Search for the cell housing the specified text and yield its (X, Y) center coordinate. 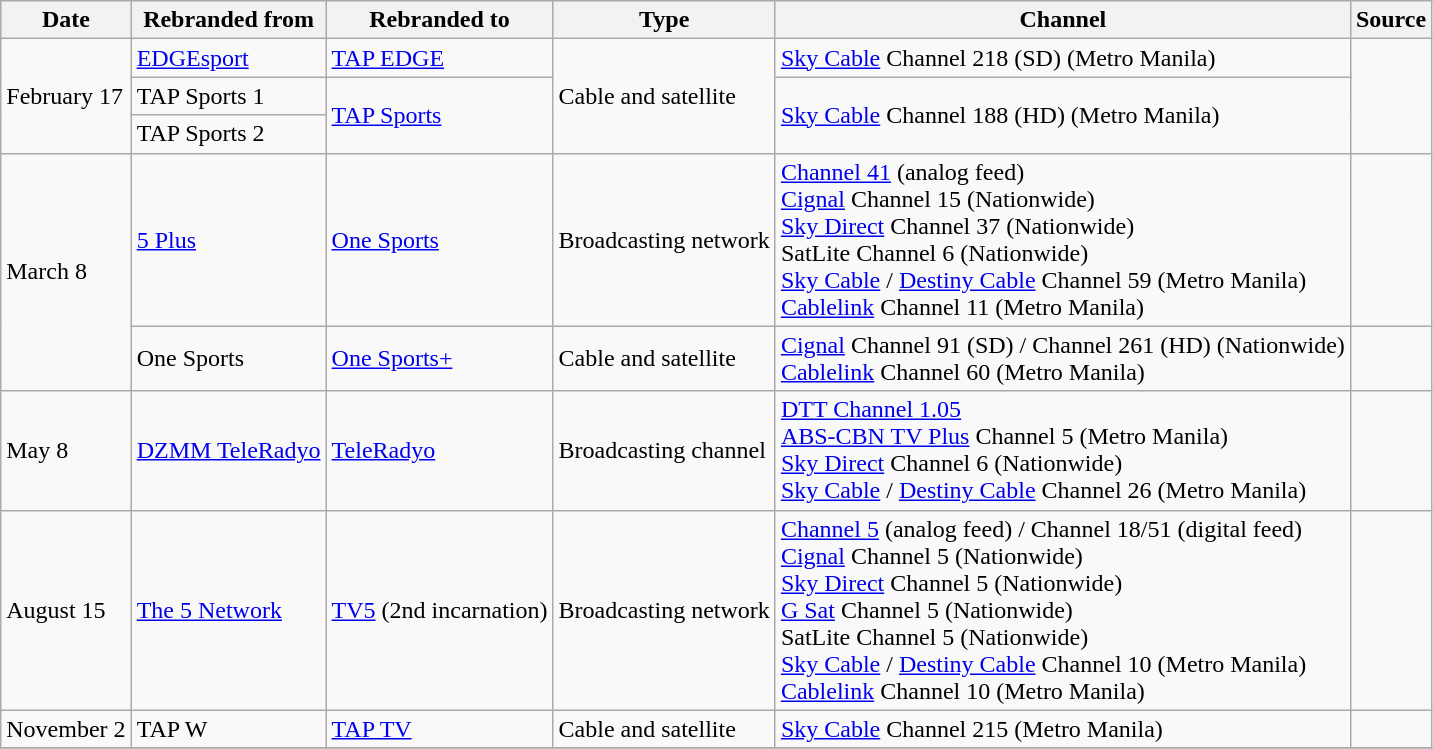
TAP W (228, 729)
TAP EDGE (440, 58)
May 8 (66, 450)
One Sports+ (440, 358)
TV5 (2nd incarnation) (440, 610)
Channel (1062, 20)
TAP Sports 2 (228, 134)
Sky Cable Channel 218 (SD) (Metro Manila) (1062, 58)
Rebranded from (228, 20)
March 8 (66, 272)
TeleRadyo (440, 450)
TAP Sports 1 (228, 96)
TAP TV (440, 729)
Cignal Channel 91 (SD) / Channel 261 (HD) (Nationwide)Cablelink Channel 60 (Metro Manila) (1062, 358)
Rebranded to (440, 20)
DTT Channel 1.05ABS-CBN TV Plus Channel 5 (Metro Manila)Sky Direct Channel 6 (Nationwide)Sky Cable / Destiny Cable Channel 26 (Metro Manila) (1062, 450)
EDGEsport (228, 58)
The 5 Network (228, 610)
November 2 (66, 729)
Sky Cable Channel 215 (Metro Manila) (1062, 729)
5 Plus (228, 240)
TAP Sports (440, 115)
DZMM TeleRadyo (228, 450)
August 15 (66, 610)
Type (664, 20)
Sky Cable Channel 188 (HD) (Metro Manila) (1062, 115)
Date (66, 20)
Source (1390, 20)
February 17 (66, 96)
Broadcasting channel (664, 450)
